Extract the (x, y) coordinate from the center of the cell holding the provided text.  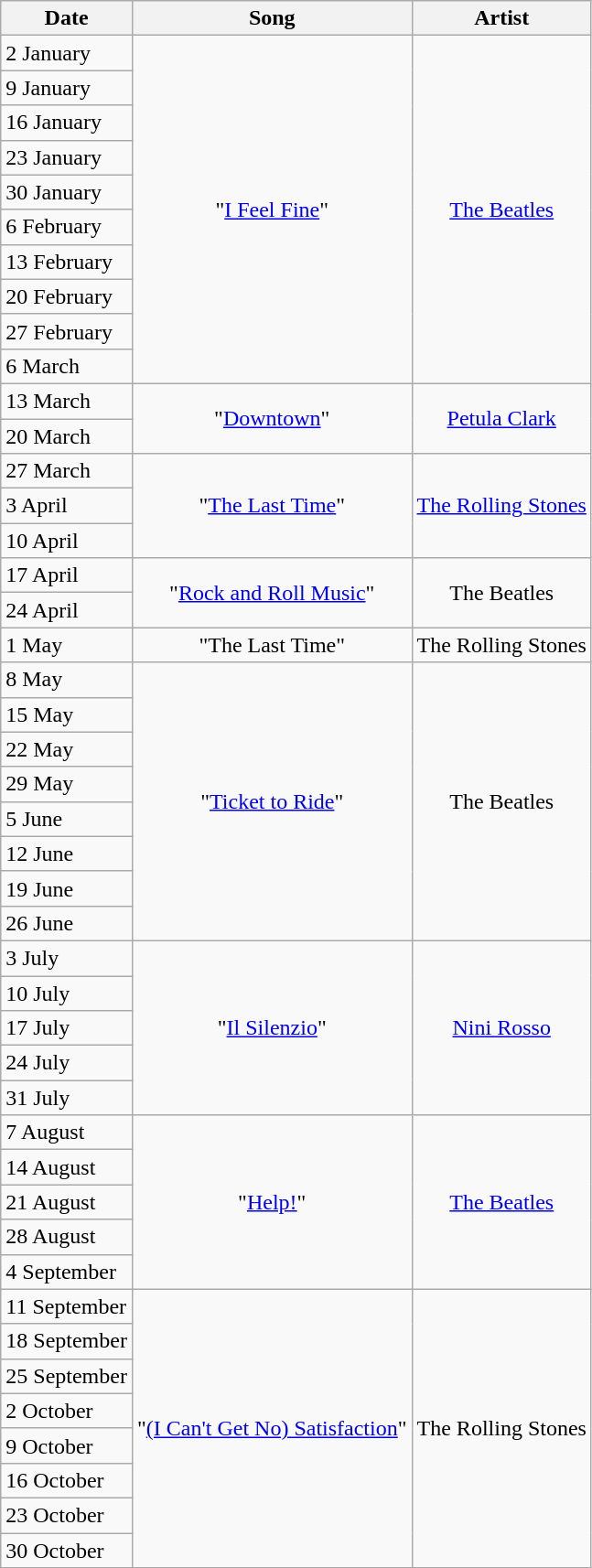
31 July (67, 1098)
2 January (67, 53)
29 May (67, 784)
26 June (67, 923)
24 July (67, 1063)
17 April (67, 575)
27 February (67, 331)
Artist (501, 18)
4 September (67, 1272)
Petula Clark (501, 418)
20 March (67, 436)
17 July (67, 1028)
9 October (67, 1445)
22 May (67, 749)
"Ticket to Ride" (272, 801)
23 January (67, 157)
3 April (67, 506)
9 January (67, 88)
"(I Can't Get No) Satisfaction" (272, 1428)
20 February (67, 296)
14 August (67, 1167)
"Il Silenzio" (272, 1027)
15 May (67, 714)
24 April (67, 610)
10 July (67, 993)
2 October (67, 1411)
10 April (67, 541)
25 September (67, 1376)
1 May (67, 645)
30 January (67, 192)
5 June (67, 819)
6 February (67, 227)
13 February (67, 262)
3 July (67, 958)
12 June (67, 854)
7 August (67, 1133)
8 May (67, 680)
Nini Rosso (501, 1027)
28 August (67, 1237)
6 March (67, 366)
16 October (67, 1480)
Song (272, 18)
"Downtown" (272, 418)
18 September (67, 1341)
21 August (67, 1202)
11 September (67, 1306)
"Help!" (272, 1202)
19 June (67, 888)
13 March (67, 401)
"Rock and Roll Music" (272, 593)
27 March (67, 471)
23 October (67, 1515)
Date (67, 18)
30 October (67, 1551)
"I Feel Fine" (272, 210)
16 January (67, 123)
